Return the (X, Y) coordinate for the center point of the cell that contains the specified text.  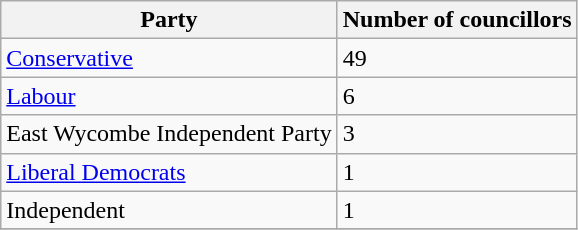
Party (169, 20)
Independent (169, 210)
East Wycombe Independent Party (169, 134)
Labour (169, 96)
6 (457, 96)
3 (457, 134)
Conservative (169, 58)
49 (457, 58)
Number of councillors (457, 20)
Liberal Democrats (169, 172)
